For the text-containing cell, return its midpoint in (X, Y) coordinate format. 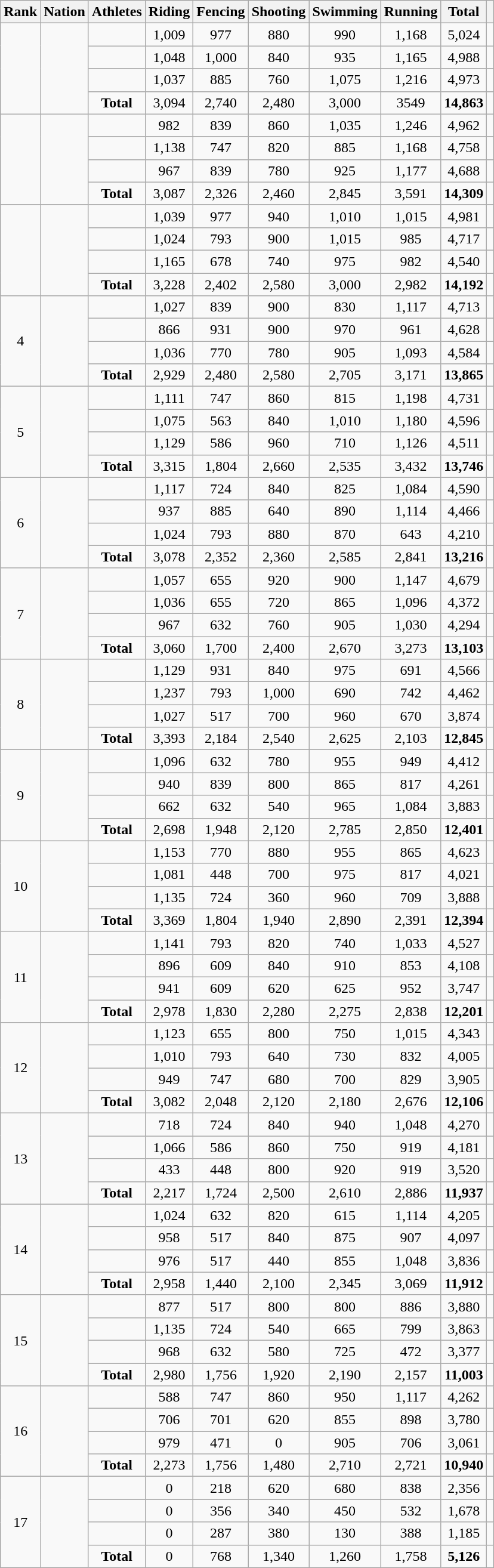
Riding (169, 12)
830 (345, 307)
1,030 (410, 625)
563 (221, 421)
2,391 (410, 920)
10 (20, 886)
4,270 (464, 1125)
Swimming (345, 12)
2,929 (169, 375)
4,623 (464, 852)
2,275 (345, 1011)
2,625 (345, 739)
910 (345, 965)
11,937 (464, 1193)
3,883 (464, 807)
14,309 (464, 193)
2,980 (169, 1374)
2,273 (169, 1465)
17 (20, 1522)
853 (410, 965)
2,850 (410, 829)
710 (345, 443)
1,081 (169, 875)
Nation (64, 12)
3,520 (464, 1170)
4,988 (464, 57)
588 (169, 1397)
13,216 (464, 557)
3,060 (169, 647)
12,106 (464, 1102)
825 (345, 489)
3,315 (169, 466)
4,527 (464, 943)
3,061 (464, 1443)
4,566 (464, 671)
990 (345, 35)
3,087 (169, 193)
4,713 (464, 307)
730 (345, 1057)
1,480 (279, 1465)
14,192 (464, 285)
4,596 (464, 421)
2,886 (410, 1193)
1,033 (410, 943)
218 (221, 1488)
965 (345, 807)
742 (410, 693)
1,009 (169, 35)
2,676 (410, 1102)
12,394 (464, 920)
662 (169, 807)
Running (410, 12)
2,958 (169, 1283)
2,217 (169, 1193)
2,360 (279, 557)
4,628 (464, 330)
970 (345, 330)
678 (221, 261)
2,535 (345, 466)
2,841 (410, 557)
4,021 (464, 875)
1,700 (221, 647)
2,100 (279, 1283)
1,093 (410, 353)
1,216 (410, 80)
896 (169, 965)
14,863 (464, 103)
1,147 (410, 579)
2,890 (345, 920)
580 (279, 1351)
718 (169, 1125)
13,865 (464, 375)
2,103 (410, 739)
3,273 (410, 647)
2,356 (464, 1488)
4,717 (464, 239)
4,412 (464, 761)
2,540 (279, 739)
4,210 (464, 534)
4,462 (464, 693)
5,126 (464, 1556)
958 (169, 1238)
12 (20, 1068)
4,343 (464, 1034)
130 (345, 1533)
1,185 (464, 1533)
2,982 (410, 285)
4,962 (464, 125)
3,905 (464, 1079)
15 (20, 1340)
3,078 (169, 557)
471 (221, 1443)
Rank (20, 12)
3,369 (169, 920)
1,037 (169, 80)
2,585 (345, 557)
1,198 (410, 398)
13,746 (464, 466)
615 (345, 1215)
472 (410, 1351)
1,830 (221, 1011)
532 (410, 1511)
3,880 (464, 1306)
2,978 (169, 1011)
3549 (410, 103)
961 (410, 330)
2,845 (345, 193)
2,785 (345, 829)
4,372 (464, 602)
670 (410, 716)
4,466 (464, 511)
2,705 (345, 375)
4,540 (464, 261)
838 (410, 1488)
625 (345, 988)
11 (20, 977)
5,024 (464, 35)
725 (345, 1351)
3,747 (464, 988)
6 (20, 523)
720 (279, 602)
1,153 (169, 852)
643 (410, 534)
2,184 (221, 739)
950 (345, 1397)
815 (345, 398)
4,679 (464, 579)
4,005 (464, 1057)
877 (169, 1306)
1,260 (345, 1556)
898 (410, 1420)
11,003 (464, 1374)
1,920 (279, 1374)
2,326 (221, 193)
968 (169, 1351)
1,177 (410, 171)
907 (410, 1238)
9 (20, 795)
3,228 (169, 285)
3,888 (464, 897)
691 (410, 671)
2,460 (279, 193)
3,171 (410, 375)
2,280 (279, 1011)
1,141 (169, 943)
976 (169, 1261)
2,345 (345, 1283)
450 (345, 1511)
1,440 (221, 1283)
2,838 (410, 1011)
3,591 (410, 193)
1,724 (221, 1193)
16 (20, 1431)
12,201 (464, 1011)
1,123 (169, 1034)
937 (169, 511)
4,731 (464, 398)
13 (20, 1159)
890 (345, 511)
2,721 (410, 1465)
360 (279, 897)
12,401 (464, 829)
1,340 (279, 1556)
2,698 (169, 829)
4,590 (464, 489)
829 (410, 1079)
1,035 (345, 125)
1,066 (169, 1147)
Shooting (279, 12)
2,660 (279, 466)
3,780 (464, 1420)
701 (221, 1420)
3,836 (464, 1261)
1,111 (169, 398)
866 (169, 330)
388 (410, 1533)
433 (169, 1170)
4,973 (464, 80)
2,610 (345, 1193)
2,048 (221, 1102)
2,190 (345, 1374)
1,237 (169, 693)
952 (410, 988)
799 (410, 1329)
2,157 (410, 1374)
3,432 (410, 466)
10,940 (464, 1465)
5 (20, 432)
925 (345, 171)
4,758 (464, 148)
287 (221, 1533)
340 (279, 1511)
4,584 (464, 353)
4,688 (464, 171)
3,069 (410, 1283)
1,678 (464, 1511)
2,740 (221, 103)
2,180 (345, 1102)
4,205 (464, 1215)
1,138 (169, 148)
13,103 (464, 647)
4,511 (464, 443)
4,294 (464, 625)
1,180 (410, 421)
4,097 (464, 1238)
3,094 (169, 103)
886 (410, 1306)
12,845 (464, 739)
4,981 (464, 216)
2,400 (279, 647)
875 (345, 1238)
1,126 (410, 443)
2,402 (221, 285)
1,246 (410, 125)
356 (221, 1511)
665 (345, 1329)
2,670 (345, 647)
3,863 (464, 1329)
3,874 (464, 716)
3,393 (169, 739)
690 (345, 693)
7 (20, 613)
3,377 (464, 1351)
1,948 (221, 829)
11,912 (464, 1283)
1,057 (169, 579)
870 (345, 534)
Fencing (221, 12)
4,261 (464, 784)
941 (169, 988)
2,710 (345, 1465)
2,352 (221, 557)
4 (20, 341)
1,758 (410, 1556)
832 (410, 1057)
4,108 (464, 965)
380 (279, 1533)
8 (20, 705)
768 (221, 1556)
Athletes (117, 12)
4,181 (464, 1147)
935 (345, 57)
985 (410, 239)
2,500 (279, 1193)
4,262 (464, 1397)
709 (410, 897)
979 (169, 1443)
1,940 (279, 920)
14 (20, 1249)
1,039 (169, 216)
440 (279, 1261)
3,082 (169, 1102)
